Pinpoint the cell where the given text exists, returning its [x, y] midpoint coordinate. 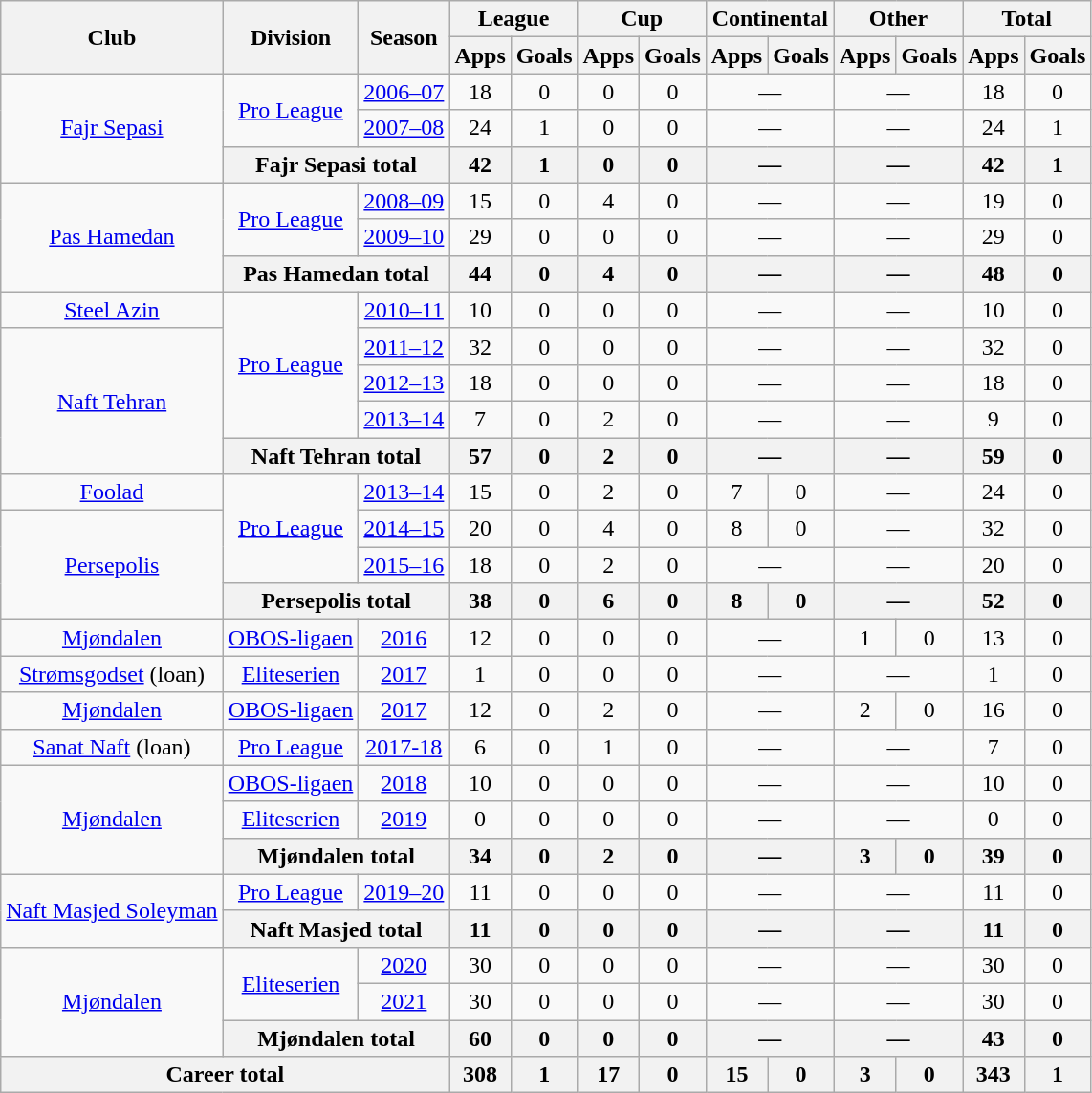
Naft Masjed Soleyman [112, 910]
Club [112, 37]
2009–10 [404, 237]
52 [994, 601]
Division [291, 37]
Pas Hamedan [112, 237]
2008–09 [404, 201]
Career total [226, 1075]
Sanat Naft (loan) [112, 747]
Persepolis total [337, 601]
38 [480, 601]
48 [994, 273]
Foolad [112, 492]
60 [480, 1038]
Season [404, 37]
Fajr Sepasi [112, 128]
34 [480, 856]
2017-18 [404, 747]
308 [480, 1075]
Continental [770, 19]
Pas Hamedan total [337, 273]
2012–13 [404, 383]
19 [994, 201]
Other [898, 19]
57 [480, 456]
Naft Tehran [112, 401]
2007–08 [404, 128]
39 [994, 856]
343 [994, 1075]
43 [994, 1038]
9 [994, 419]
2014–15 [404, 529]
2015–16 [404, 565]
17 [608, 1075]
2006–07 [404, 92]
2016 [404, 638]
2018 [404, 783]
Strømsgodset (loan) [112, 674]
Steel Azin [112, 310]
2010–11 [404, 310]
Total [1027, 19]
2011–12 [404, 346]
Persepolis [112, 565]
League [513, 19]
Fajr Sepasi total [337, 164]
2019 [404, 820]
44 [480, 273]
13 [994, 638]
2021 [404, 1001]
Naft Masjed total [337, 929]
Cup [642, 19]
16 [994, 710]
Naft Tehran total [337, 456]
2020 [404, 965]
59 [994, 456]
2019–20 [404, 892]
